Identify which cell holds the provided text, then report its [x, y] central coordinate. 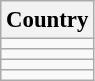
Country [48, 20]
